Extract the (X, Y) coordinate from the center of the cell holding the provided text.  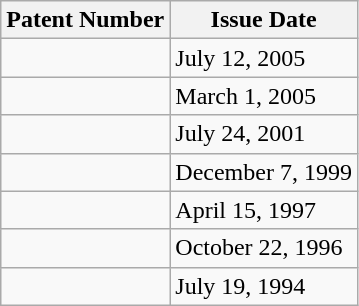
July 19, 1994 (264, 286)
March 1, 2005 (264, 96)
October 22, 1996 (264, 248)
July 24, 2001 (264, 134)
Issue Date (264, 20)
July 12, 2005 (264, 58)
Patent Number (86, 20)
December 7, 1999 (264, 172)
April 15, 1997 (264, 210)
